Determine the (x, y) coordinate at the center of the cell enclosing the given text.  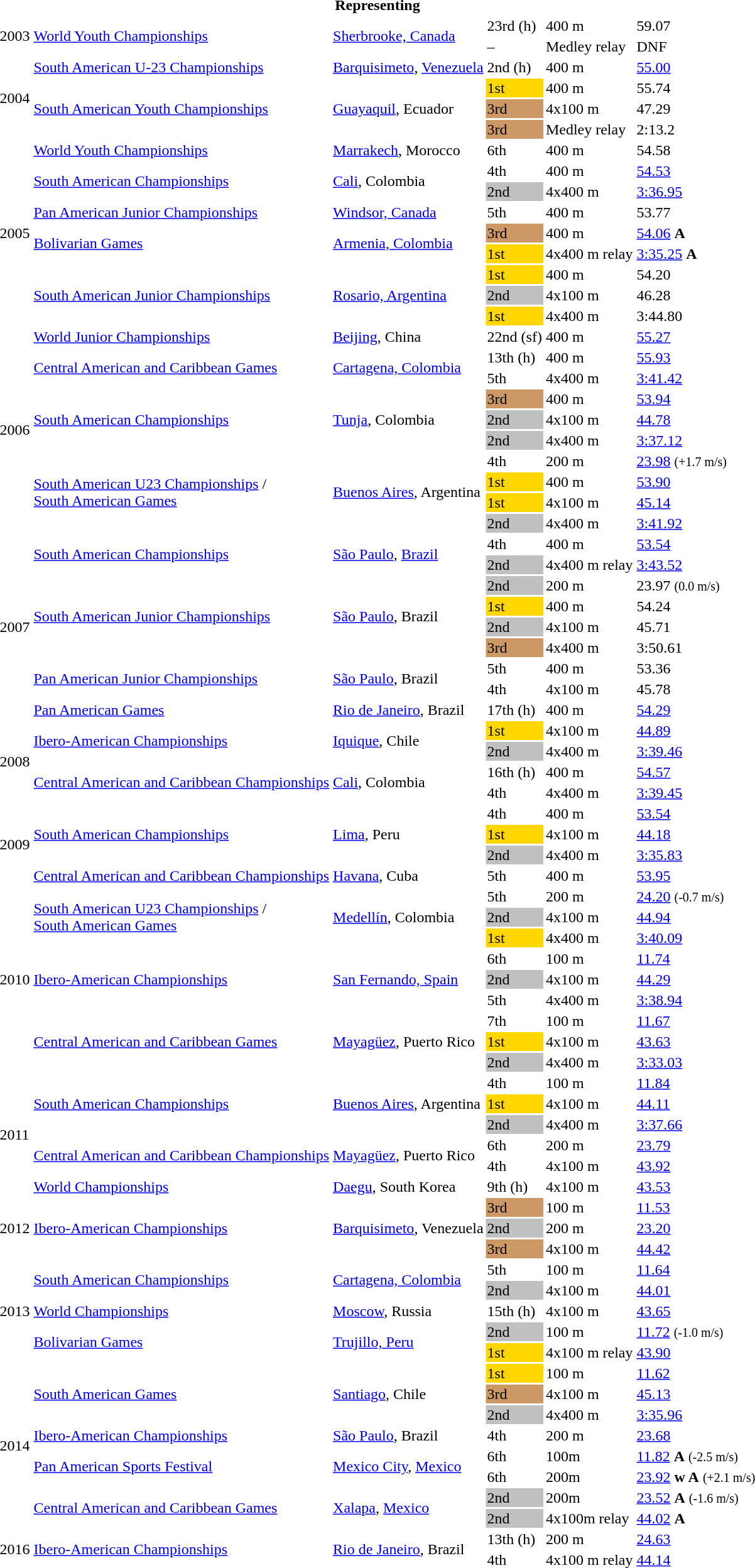
Daegu, South Korea (408, 1187)
Xalapa, Mexico (408, 1508)
100m (589, 1456)
4x100m relay (589, 1518)
South American U-23 Championships (182, 67)
17th (h) (514, 710)
Guayaquil, Ecuador (408, 109)
Trujillo, Peru (408, 1342)
South American Youth Championships (182, 109)
Rio de Janeiro, Brazil (408, 710)
Medellín, Colombia (408, 917)
Santiago, Chile (408, 1394)
Mexico City, Mexico (408, 1466)
Lima, Peru (408, 834)
Marrakech, Morocco (408, 150)
9th (h) (514, 1187)
Moscow, Russia (408, 1311)
22nd (sf) (514, 337)
Havana, Cuba (408, 876)
Windsor, Canada (408, 212)
16th (h) (514, 772)
Tunja, Colombia (408, 420)
Rosario, Argentina (408, 295)
San Fernando, Spain (408, 979)
Sherbrooke, Canada (408, 36)
4x100 m relay (589, 1353)
Iquique, Chile (408, 741)
23rd (h) (514, 26)
Beijing, China (408, 337)
– (514, 46)
Armenia, Colombia (408, 244)
2nd (h) (514, 67)
Pan American Sports Festival (182, 1466)
15th (h) (514, 1311)
Pan American Games (182, 710)
South American Games (182, 1394)
7th (514, 1021)
World Junior Championships (182, 337)
